Determine the [X, Y] coordinate at the center of the cell enclosing the given text.  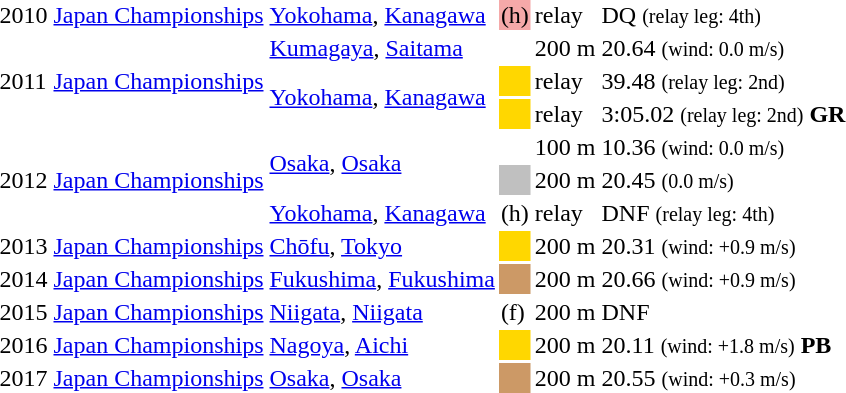
(f) [514, 312]
Fukushima, Fukushima [382, 279]
Kumagaya, Saitama [382, 48]
Nagoya, Aichi [382, 345]
Chōfu, Tokyo [382, 246]
100 m [565, 147]
Niigata, Niigata [382, 312]
